From the cell containing the given text, extract its center point as (X, Y) coordinate. 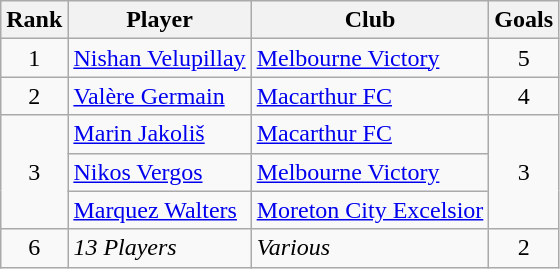
13 Players (160, 248)
Nishan Velupillay (160, 58)
5 (524, 58)
Nikos Vergos (160, 172)
1 (34, 58)
Rank (34, 20)
Valère Germain (160, 96)
Player (160, 20)
6 (34, 248)
Goals (524, 20)
Various (370, 248)
Club (370, 20)
4 (524, 96)
Marin Jakoliš (160, 134)
Marquez Walters (160, 210)
Moreton City Excelsior (370, 210)
